Find where the given text appears and provide that cell's center as [X, Y] coordinate. 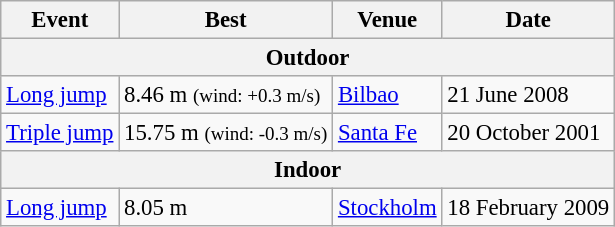
Outdoor [308, 58]
18 February 2009 [528, 208]
20 October 2001 [528, 133]
15.75 m (wind: -0.3 m/s) [226, 133]
Event [60, 20]
Indoor [308, 170]
Triple jump [60, 133]
Bilbao [388, 95]
8.05 m [226, 208]
8.46 m (wind: +0.3 m/s) [226, 95]
Best [226, 20]
Stockholm [388, 208]
Venue [388, 20]
Santa Fe [388, 133]
21 June 2008 [528, 95]
Date [528, 20]
